Search for the cell housing the specified text and yield its (X, Y) center coordinate. 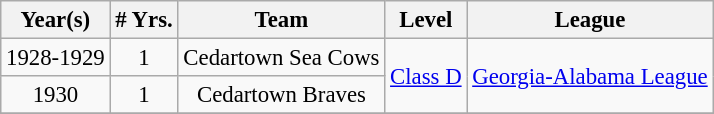
Level (426, 20)
# Yrs. (144, 20)
Cedartown Sea Cows (282, 58)
League (590, 20)
Year(s) (56, 20)
1930 (56, 95)
Georgia-Alabama League (590, 76)
1928-1929 (56, 58)
Team (282, 20)
Cedartown Braves (282, 95)
Class D (426, 76)
